Return the [X, Y] coordinate for the center point of the cell that contains the specified text.  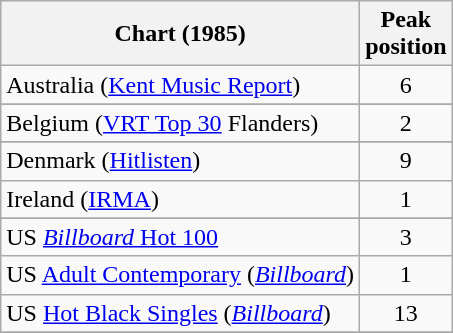
Chart (1985) [180, 34]
Australia (Kent Music Report) [180, 85]
Denmark (Hitlisten) [180, 161]
2 [406, 123]
US Adult Contemporary (Billboard) [180, 275]
Belgium (VRT Top 30 Flanders) [180, 123]
9 [406, 161]
13 [406, 313]
US Billboard Hot 100 [180, 237]
Peakposition [406, 34]
6 [406, 85]
Ireland (IRMA) [180, 199]
US Hot Black Singles (Billboard) [180, 313]
3 [406, 237]
